Provide the [X, Y] coordinate of the cell's center where the given text is located.  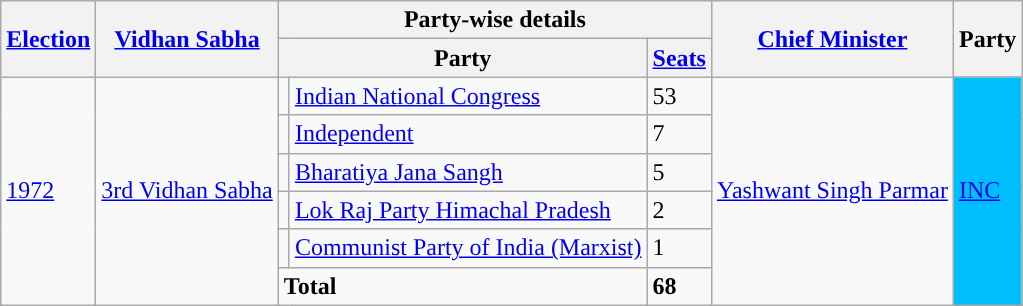
Lok Raj Party Himachal Pradesh [468, 210]
Independent [468, 134]
Election [48, 39]
Party-wise details [494, 20]
Indian National Congress [468, 96]
Total [462, 286]
7 [679, 134]
2 [679, 210]
68 [679, 286]
Seats [679, 58]
Bharatiya Jana Sangh [468, 172]
INC [987, 191]
Yashwant Singh Parmar [832, 191]
3rd Vidhan Sabha [187, 191]
Communist Party of India (Marxist) [468, 248]
1972 [48, 191]
5 [679, 172]
53 [679, 96]
Chief Minister [832, 39]
1 [679, 248]
Vidhan Sabha [187, 39]
